From the cell containing the given text, extract its center point as (X, Y) coordinate. 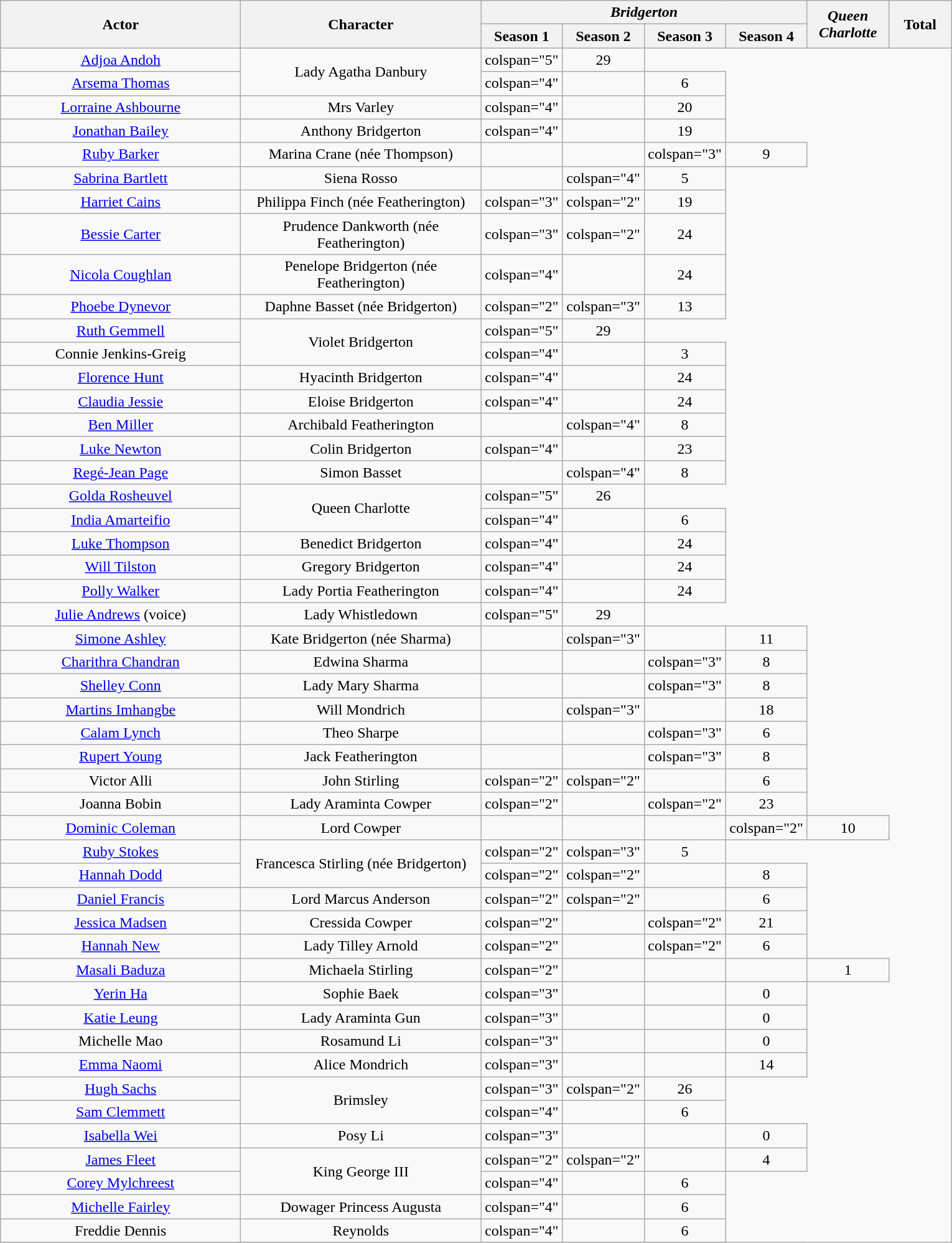
Kate Bridgerton (née Sharma) (361, 638)
Lady Araminta Gun (361, 1017)
Ruby Barker (121, 154)
Gregory Bridgerton (361, 567)
Lord Marcus Anderson (361, 899)
9 (767, 154)
Rosamund Li (361, 1041)
Archibald Featherington (361, 425)
Jonathan Bailey (121, 131)
Season 3 (684, 36)
14 (767, 1064)
Joanna Bobin (121, 804)
Adjoa Andoh (121, 60)
10 (847, 828)
Sam Clemmett (121, 1112)
Ben Miller (121, 425)
Martins Imhangbe (121, 709)
Prudence Dankworth (née Featherington) (361, 234)
3 (684, 354)
Marina Crane (née Thompson) (361, 154)
Luke Thompson (121, 543)
Siena Rosso (361, 178)
Isabella Wei (121, 1136)
Philippa Finch (née Featherington) (361, 202)
Sophie Baek (361, 993)
Golda Rosheuvel (121, 496)
Lorraine Ashbourne (121, 107)
Michelle Mao (121, 1041)
4 (767, 1160)
Freddie Dennis (121, 1231)
King George III (361, 1171)
Bridgerton (644, 12)
13 (684, 306)
Reynolds (361, 1231)
Hannah New (121, 946)
Anthony Bridgerton (361, 131)
Will Tilston (121, 567)
Simone Ashley (121, 638)
1 (847, 970)
Character (361, 24)
Michelle Fairley (121, 1207)
Alice Mondrich (361, 1064)
Benedict Bridgerton (361, 543)
Season 1 (521, 36)
Lady Portia Featherington (361, 591)
Jack Featherington (361, 757)
Edwina Sharma (361, 662)
Katie Leung (121, 1017)
Masali Baduza (121, 970)
Lord Cowper (361, 828)
18 (767, 709)
James Fleet (121, 1160)
Daniel Francis (121, 899)
Lady Mary Sharma (361, 685)
John Stirling (361, 781)
Actor (121, 24)
Dominic Coleman (121, 828)
Season 4 (767, 36)
21 (767, 922)
Hugh Sachs (121, 1089)
Eloise Bridgerton (361, 401)
Total (920, 24)
Daphne Basset (née Bridgerton) (361, 306)
Lady Agatha Danbury (361, 72)
Cressida Cowper (361, 922)
Bessie Carter (121, 234)
Season 2 (604, 36)
Corey Mylchreest (121, 1183)
Florence Hunt (121, 378)
Yerin Ha (121, 993)
Julie Andrews (voice) (121, 614)
Victor Alli (121, 781)
Theo Sharpe (361, 733)
Violet Bridgerton (361, 342)
Rupert Young (121, 757)
Lady Araminta Cowper (361, 804)
Hyacinth Bridgerton (361, 378)
Lady Tilley Arnold (361, 946)
Colin Bridgerton (361, 449)
Nicola Coughlan (121, 274)
Phoebe Dynevor (121, 306)
Connie Jenkins-Greig (121, 354)
Francesca Stirling (née Bridgerton) (361, 863)
Posy Li (361, 1136)
Mrs Varley (361, 107)
Shelley Conn (121, 685)
India Amarteifio (121, 520)
Emma Naomi (121, 1064)
Dowager Princess Augusta (361, 1207)
Penelope Bridgerton (née Featherington) (361, 274)
Jessica Madsen (121, 922)
Regé-Jean Page (121, 472)
Will Mondrich (361, 709)
Ruby Stokes (121, 851)
Simon Basset (361, 472)
20 (684, 107)
Charithra Chandran (121, 662)
Ruth Gemmell (121, 331)
Luke Newton (121, 449)
Brimsley (361, 1100)
Sabrina Bartlett (121, 178)
11 (767, 638)
Arsema Thomas (121, 83)
Claudia Jessie (121, 401)
Harriet Cains (121, 202)
Polly Walker (121, 591)
Lady Whistledown (361, 614)
Hannah Dodd (121, 875)
Michaela Stirling (361, 970)
Calam Lynch (121, 733)
